Locate the cell with the specified text and output its (X, Y) center coordinate. 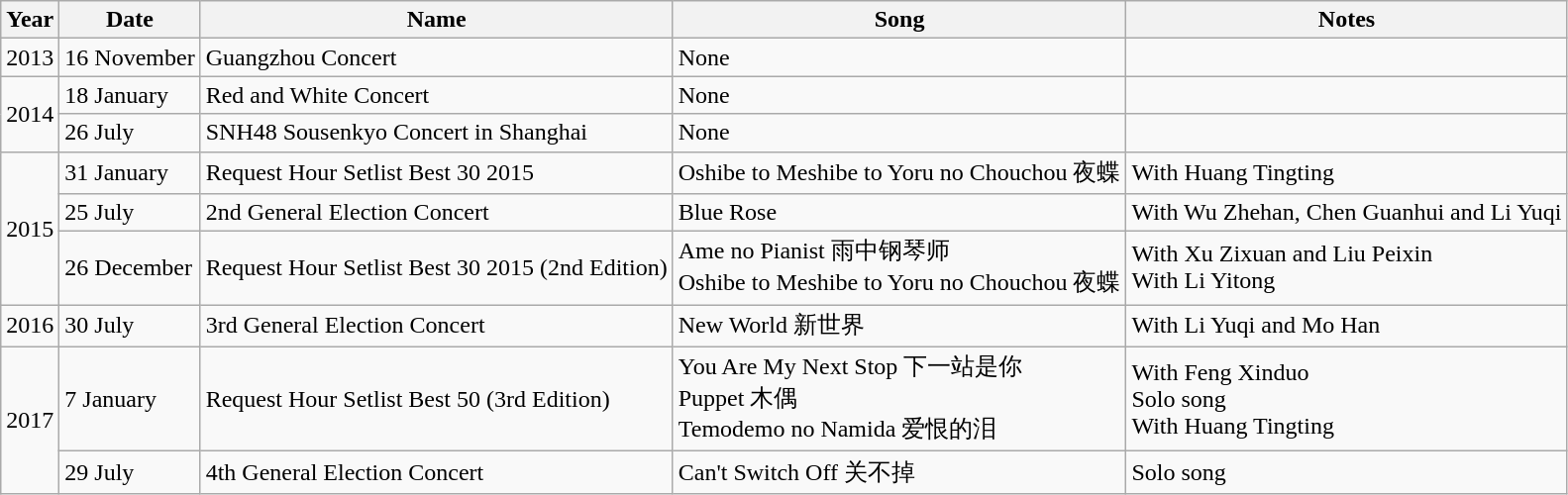
Request Hour Setlist Best 30 2015 (2nd Edition) (436, 268)
Name (436, 20)
2015 (30, 228)
With Huang Tingting (1347, 172)
Can't Switch Off 关不掉 (899, 473)
2nd General Election Concert (436, 213)
With Wu Zhehan, Chen Guanhui and Li Yuqi (1347, 213)
Date (130, 20)
7 January (130, 399)
Guangzhou Concert (436, 57)
Oshibe to Meshibe to Yoru no Chouchou 夜蝶 (899, 172)
16 November (130, 57)
2013 (30, 57)
With Feng Xinduo Solo song With Huang Tingting (1347, 399)
18 January (130, 95)
Request Hour Setlist Best 30 2015 (436, 172)
Request Hour Setlist Best 50 (3rd Edition) (436, 399)
New World 新世界 (899, 327)
2016 (30, 327)
3rd General Election Concert (436, 327)
4th General Election Concert (436, 473)
Blue Rose (899, 213)
25 July (130, 213)
Notes (1347, 20)
30 July (130, 327)
Year (30, 20)
2014 (30, 114)
With Li Yuqi and Mo Han (1347, 327)
26 December (130, 268)
Song (899, 20)
2017 (30, 420)
With Xu Zixuan and Liu Peixin With Li Yitong (1347, 268)
Solo song (1347, 473)
26 July (130, 133)
You Are My Next Stop 下一站是你 Puppet 木偶 Temodemo no Namida 爱恨的泪 (899, 399)
31 January (130, 172)
29 July (130, 473)
SNH48 Sousenkyo Concert in Shanghai (436, 133)
Red and White Concert (436, 95)
Ame no Pianist 雨中钢琴师 Oshibe to Meshibe to Yoru no Chouchou 夜蝶 (899, 268)
